Return the (x, y) coordinate for the center point of the cell that contains the specified text.  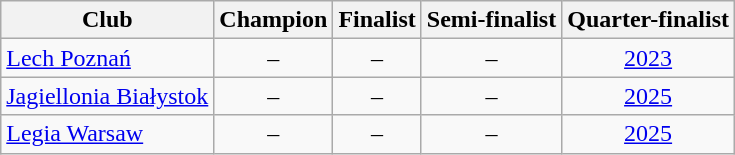
Champion (274, 20)
Legia Warsaw (108, 134)
Quarter-finalist (648, 20)
Club (108, 20)
Semi-finalist (491, 20)
2023 (648, 58)
Finalist (377, 20)
Jagiellonia Białystok (108, 96)
Lech Poznań (108, 58)
